Capture the cell that displays the provided text and extract its (X, Y) central coordinate. 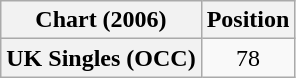
78 (248, 58)
Position (248, 20)
UK Singles (OCC) (101, 58)
Chart (2006) (101, 20)
